Output the (X, Y) coordinate of the center of the cell containing the given text.  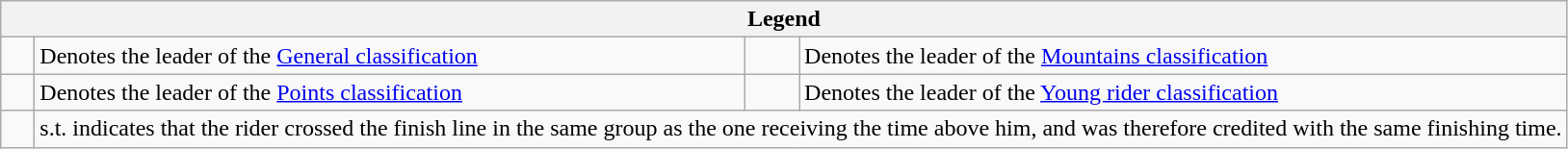
Denotes the leader of the Young rider classification (1184, 92)
Denotes the leader of the Mountains classification (1184, 56)
Legend (784, 19)
Denotes the leader of the Points classification (390, 92)
Denotes the leader of the General classification (390, 56)
